Search for the cell housing the specified text and yield its [X, Y] center coordinate. 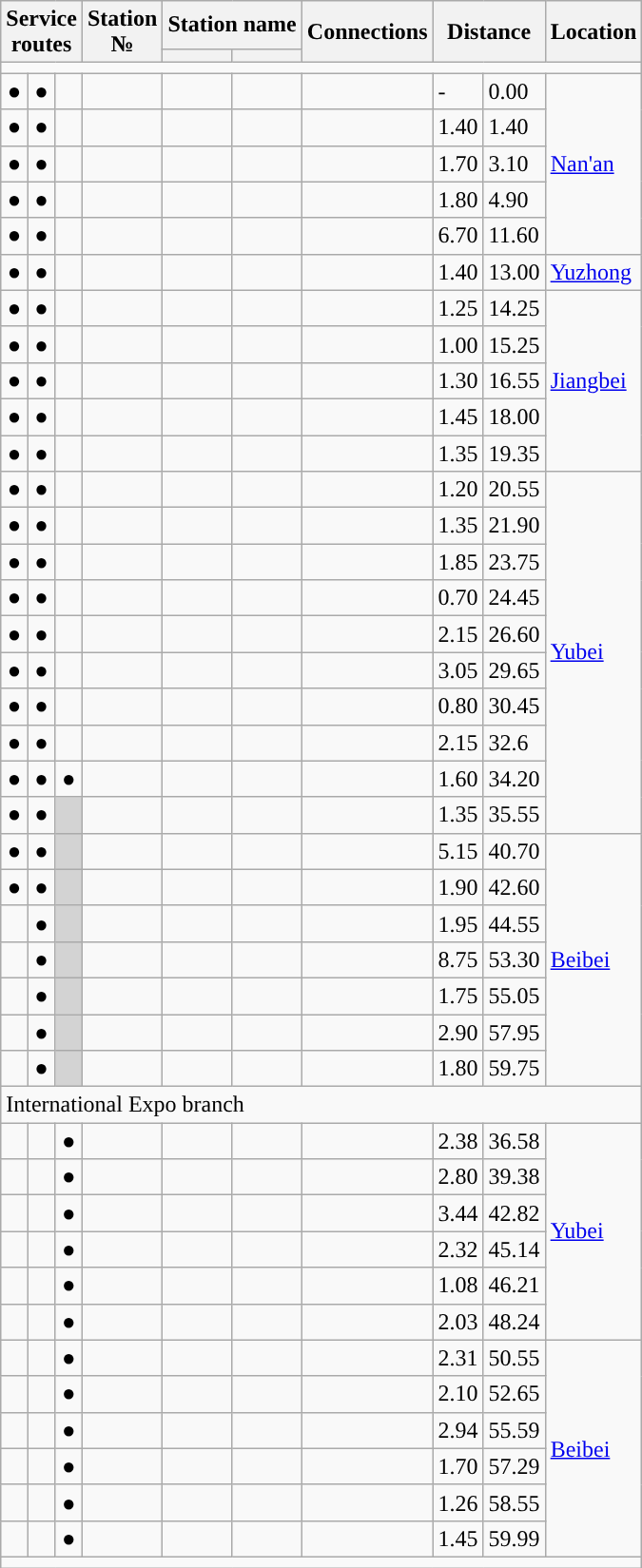
46.21 [514, 1286]
50.55 [514, 1358]
0.80 [458, 707]
0.00 [514, 91]
- [458, 91]
14.25 [514, 308]
3.05 [458, 670]
44.55 [514, 923]
Serviceroutes [42, 32]
11.60 [514, 236]
2.31 [458, 1358]
59.75 [514, 1069]
1.25 [458, 308]
Jiangbei [593, 380]
20.55 [514, 490]
26.60 [514, 634]
1.85 [458, 562]
1.20 [458, 490]
58.55 [514, 1502]
1.26 [458, 1502]
2.03 [458, 1322]
36.58 [514, 1141]
2.10 [458, 1394]
Yuzhong [593, 272]
55.59 [514, 1430]
39.38 [514, 1177]
19.35 [514, 454]
1.90 [458, 887]
Distance [489, 32]
34.20 [514, 779]
International Expo branch [321, 1105]
13.00 [514, 272]
42.82 [514, 1213]
42.60 [514, 887]
1.30 [458, 380]
21.90 [514, 526]
6.70 [458, 236]
16.55 [514, 380]
52.65 [514, 1394]
32.6 [514, 743]
18.00 [514, 416]
59.99 [514, 1539]
Connections [367, 32]
5.15 [458, 851]
Station name [232, 25]
15.25 [514, 344]
1.60 [458, 779]
24.45 [514, 598]
Station№ [122, 32]
40.70 [514, 851]
4.90 [514, 200]
2.94 [458, 1430]
2.90 [458, 1032]
1.75 [458, 996]
35.55 [514, 815]
8.75 [458, 959]
48.24 [514, 1322]
30.45 [514, 707]
57.95 [514, 1032]
Nan'an [593, 164]
Location [593, 32]
2.38 [458, 1141]
1.08 [458, 1286]
1.95 [458, 923]
0.70 [458, 598]
1.00 [458, 344]
53.30 [514, 959]
29.65 [514, 670]
57.29 [514, 1466]
3.44 [458, 1213]
3.10 [514, 164]
45.14 [514, 1249]
2.80 [458, 1177]
2.32 [458, 1249]
55.05 [514, 996]
23.75 [514, 562]
